Provide the (X, Y) coordinate of the cell's center where the given text is located.  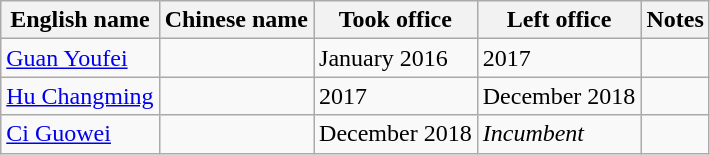
Ci Guowei (80, 134)
Left office (559, 20)
January 2016 (396, 58)
Took office (396, 20)
Notes (675, 20)
Guan Youfei (80, 58)
Chinese name (236, 20)
Hu Changming (80, 96)
Incumbent (559, 134)
English name (80, 20)
